Pinpoint the cell where the given text exists, returning its [x, y] midpoint coordinate. 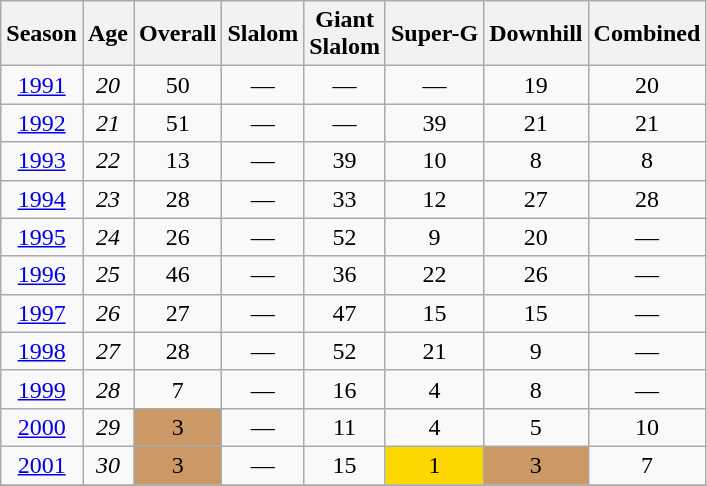
25 [108, 275]
1996 [42, 275]
11 [345, 427]
24 [108, 237]
1 [434, 465]
2000 [42, 427]
23 [108, 199]
Overall [178, 34]
1994 [42, 199]
Age [108, 34]
46 [178, 275]
30 [108, 465]
5 [536, 427]
47 [345, 313]
16 [345, 389]
1991 [42, 85]
51 [178, 123]
Slalom [263, 34]
1998 [42, 351]
Combined [647, 34]
1993 [42, 161]
Downhill [536, 34]
1999 [42, 389]
29 [108, 427]
1997 [42, 313]
Season [42, 34]
1992 [42, 123]
19 [536, 85]
12 [434, 199]
13 [178, 161]
33 [345, 199]
50 [178, 85]
2001 [42, 465]
Super-G [434, 34]
36 [345, 275]
1995 [42, 237]
GiantSlalom [345, 34]
